Identify which cell holds the provided text, then report its [X, Y] central coordinate. 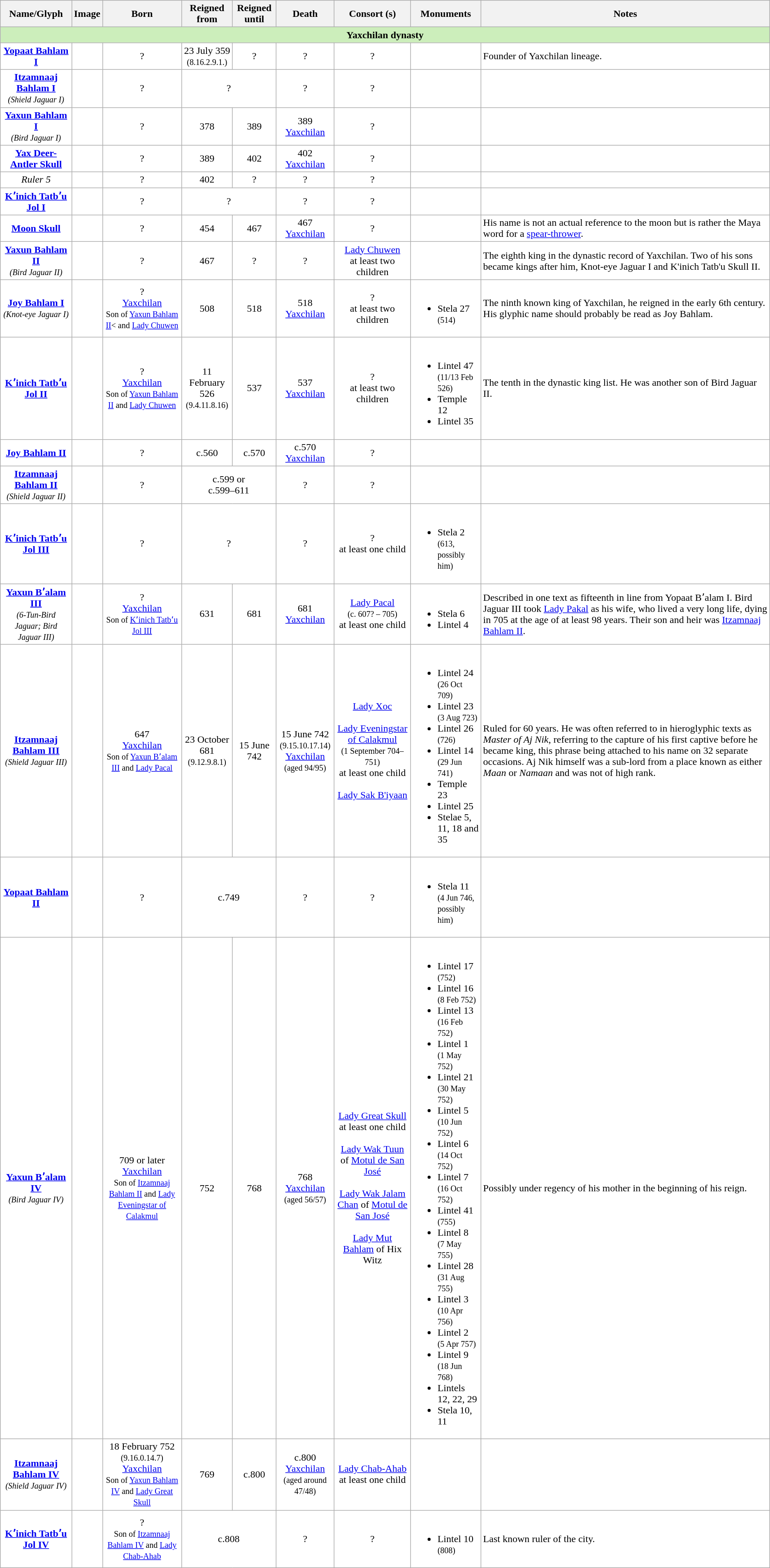
c.800 [254, 1475]
Stela 11(4 Jun 746, possibly him) [446, 897]
Ruler 5 [36, 180]
Name/Glyph [36, 14]
Notes [625, 14]
?YaxchilanSon of Kʼinich Tatbʼu Jol III [142, 614]
378 [207, 126]
Stela 6Lintel 4 [446, 614]
Image [87, 14]
Born [142, 14]
Stela 2(613, possibly him) [446, 544]
Stela 27(514) [446, 308]
647YaxchilanSon of Yaxun Bʼalam III and Lady Pacal [142, 751]
The ninth known king of Yaxchilan, he reigned in the early 6th century. His glyphic name should probably be read as Joy Bahlam. [625, 308]
Lintel 10(808) [446, 1539]
Lady Pacal(c. 607? – 705)at least one child [373, 614]
15 June 742(9.15.10.17.14)Yaxchilan(aged 94/95) [305, 751]
Itzamnaaj Bahlam I(Shield Jaguar I) [36, 88]
?at least one child [373, 544]
?Son of Itzamnaaj Bahlam IV and Lady Chab-Ahab [142, 1539]
Founder of Yaxchilan lineage. [625, 56]
11 February 526(9.4.11.8.16) [207, 388]
681 [254, 614]
The tenth in the dynastic king list. He was another son of Bird Jaguar II. [625, 388]
Lady Great Skullat least one child Lady Wak Tuun of Motul de San José Lady Wak Jalam Chan of Motul de San José Lady Mut Bahlam of Hix Witz [373, 1188]
Lintel 47 (11/13 Feb 526)Temple 12Lintel 35 [446, 388]
Reigned from [207, 14]
Reigned until [254, 14]
537Yaxchilan [305, 388]
His name is not an actual reference to the moon but is rather the Maya word for a spear-thrower. [625, 229]
Lintel 24(26 Oct 709)Lintel 23(3 Aug 723)Lintel 26(726)Lintel 14(29 Jun 741)Temple 23Lintel 25Stelae 5, 11, 18 and 35 [446, 751]
681Yaxchilan [305, 614]
Lady Chuwenat least two children [373, 261]
768 [254, 1188]
15 June 742 [254, 751]
631 [207, 614]
402Yaxchilan [305, 159]
c.800Yaxchilan(aged around 47/48) [305, 1475]
Yaxchilan dynasty [385, 35]
Monuments [446, 14]
768Yaxchilan(aged 56/57) [305, 1188]
?YaxchilanSon of Yaxun Bahlam II and Lady Chuwen [142, 388]
467Yaxchilan [305, 229]
c.570Yaxchilan [305, 452]
Itzamnaaj Bahlam II(Shield Jaguar II) [36, 485]
Consort (s) [373, 14]
454 [207, 229]
Last known ruler of the city. [625, 1539]
537 [254, 388]
c.808 [229, 1539]
Yaxun Bʼalam III(6-Tun-Bird Jaguar; Bird Jaguar III) [36, 614]
18 February 752(9.16.0.14.7)YaxchilanSon of Yaxun Bahlam IV and Lady Great Skull [142, 1475]
Kʼinich Tatbʼu Jol IV [36, 1539]
389Yaxchilan [305, 126]
Kʼinich Tatbʼu Jol I [36, 202]
Itzamnaaj Bahlam IV(Shield Jaguar IV) [36, 1475]
Itzamnaaj Bahlam III(Shield Jaguar III) [36, 751]
Yax Deer-Antler Skull [36, 159]
709 or laterYaxchilanSon of Itzamnaaj Bahlam II and Lady Eveningstar of Calakmul [142, 1188]
Lady Chab-Ahabat least one child [373, 1475]
Yaxun Bahlam II(Bird Jaguar II) [36, 261]
c.570 [254, 452]
Joy Bahlam II [36, 452]
Yopaat Bahlam II [36, 897]
508 [207, 308]
c.749 [229, 897]
23 October 681(9.12.9.8.1) [207, 751]
Kʼinich Tatbʼu Jol III [36, 544]
Yaxun Bʼalam IV(Bird Jaguar IV) [36, 1188]
Possibly under regency of his mother in the beginning of his reign. [625, 1188]
752 [207, 1188]
518Yaxchilan [305, 308]
769 [207, 1475]
Death [305, 14]
Kʼinich Tatbʼu Jol II [36, 388]
?YaxchilanSon of Yaxun Bahlam II< and Lady Chuwen [142, 308]
c.599 or c.599–611 [229, 485]
The eighth king in the dynastic record of Yaxchilan. Two of his sons became kings after him, Knot-eye Jaguar I and K'inich Tatb'u Skull II. [625, 261]
518 [254, 308]
Yaxun Bahlam I(Bird Jaguar I) [36, 126]
Yopaat Bahlam I [36, 56]
Moon Skull [36, 229]
Joy Bahlam I(Knot-eye Jaguar I) [36, 308]
23 July 359(8.16.2.9.1.) [207, 56]
c.560 [207, 452]
Lady XocLady Eveningstar of Calakmul(1 September 704–751)at least one childLady Sak B'iyaan [373, 751]
